Output the (x, y) coordinate of the center of the cell containing the given text.  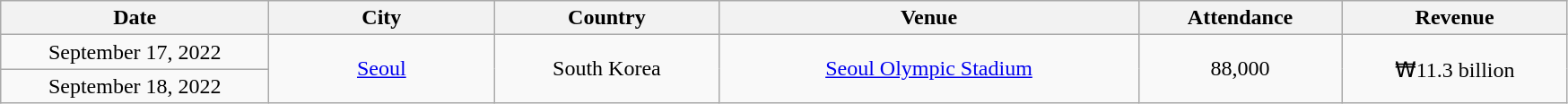
South Korea (606, 69)
Date (135, 18)
88,000 (1240, 69)
Seoul (382, 69)
₩11.3 billion (1455, 69)
September 18, 2022 (135, 86)
Seoul Olympic Stadium (929, 69)
September 17, 2022 (135, 52)
City (382, 18)
Attendance (1240, 18)
Country (606, 18)
Revenue (1455, 18)
Venue (929, 18)
